Determine the (x, y) coordinate at the center of the cell enclosing the given text.  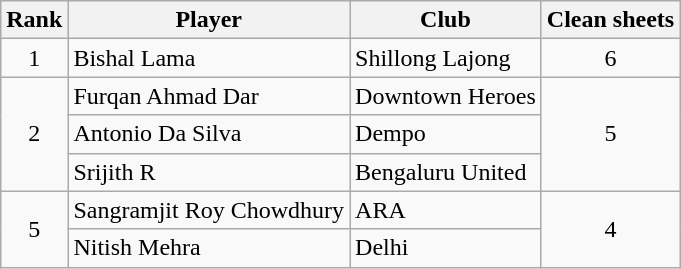
Club (446, 20)
Dempo (446, 134)
Player (209, 20)
ARA (446, 210)
Clean sheets (610, 20)
Downtown Heroes (446, 96)
Sangramjit Roy Chowdhury (209, 210)
Rank (34, 20)
2 (34, 134)
4 (610, 229)
Srijith R (209, 172)
Antonio Da Silva (209, 134)
1 (34, 58)
Delhi (446, 248)
Furqan Ahmad Dar (209, 96)
Shillong Lajong (446, 58)
Bishal Lama (209, 58)
6 (610, 58)
Bengaluru United (446, 172)
Nitish Mehra (209, 248)
